Return [x, y] of the center of cell containing provided text 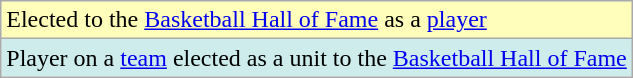
Player on a team elected as a unit to the Basketball Hall of Fame [317, 58]
Elected to the Basketball Hall of Fame as a player [317, 20]
